Search for the cell housing the specified text and yield its [X, Y] center coordinate. 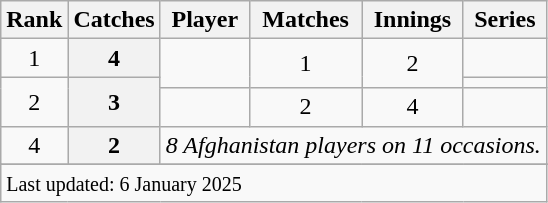
Innings [413, 20]
8 Afghanistan players on 11 occasions. [353, 145]
Matches [305, 20]
Series [504, 20]
Rank [34, 20]
Catches [114, 20]
3 [114, 102]
Last updated: 6 January 2025 [274, 183]
Player [204, 20]
